Determine the (X, Y) coordinate at the center of the cell enclosing the given text.  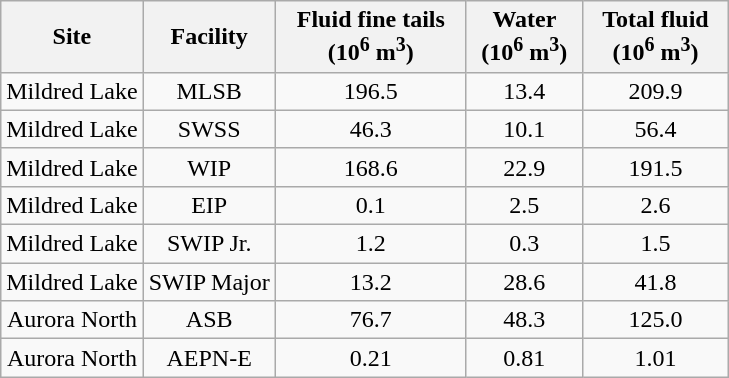
76.7 (370, 320)
48.3 (524, 320)
13.4 (524, 91)
22.9 (524, 167)
2.5 (524, 205)
10.1 (524, 129)
209.9 (655, 91)
2.6 (655, 205)
Site (72, 37)
Facility (209, 37)
56.4 (655, 129)
WIP (209, 167)
Water (106 m3) (524, 37)
41.8 (655, 282)
46.3 (370, 129)
1.01 (655, 358)
MLSB (209, 91)
1.5 (655, 244)
125.0 (655, 320)
13.2 (370, 282)
168.6 (370, 167)
SWSS (209, 129)
196.5 (370, 91)
SWIP Major (209, 282)
28.6 (524, 282)
0.3 (524, 244)
AEPN-E (209, 358)
1.2 (370, 244)
0.1 (370, 205)
SWIP Jr. (209, 244)
ASB (209, 320)
0.81 (524, 358)
Fluid fine tails (106 m3) (370, 37)
191.5 (655, 167)
0.21 (370, 358)
Total fluid (106 m3) (655, 37)
EIP (209, 205)
